Pinpoint the cell where the given text exists, returning its [X, Y] midpoint coordinate. 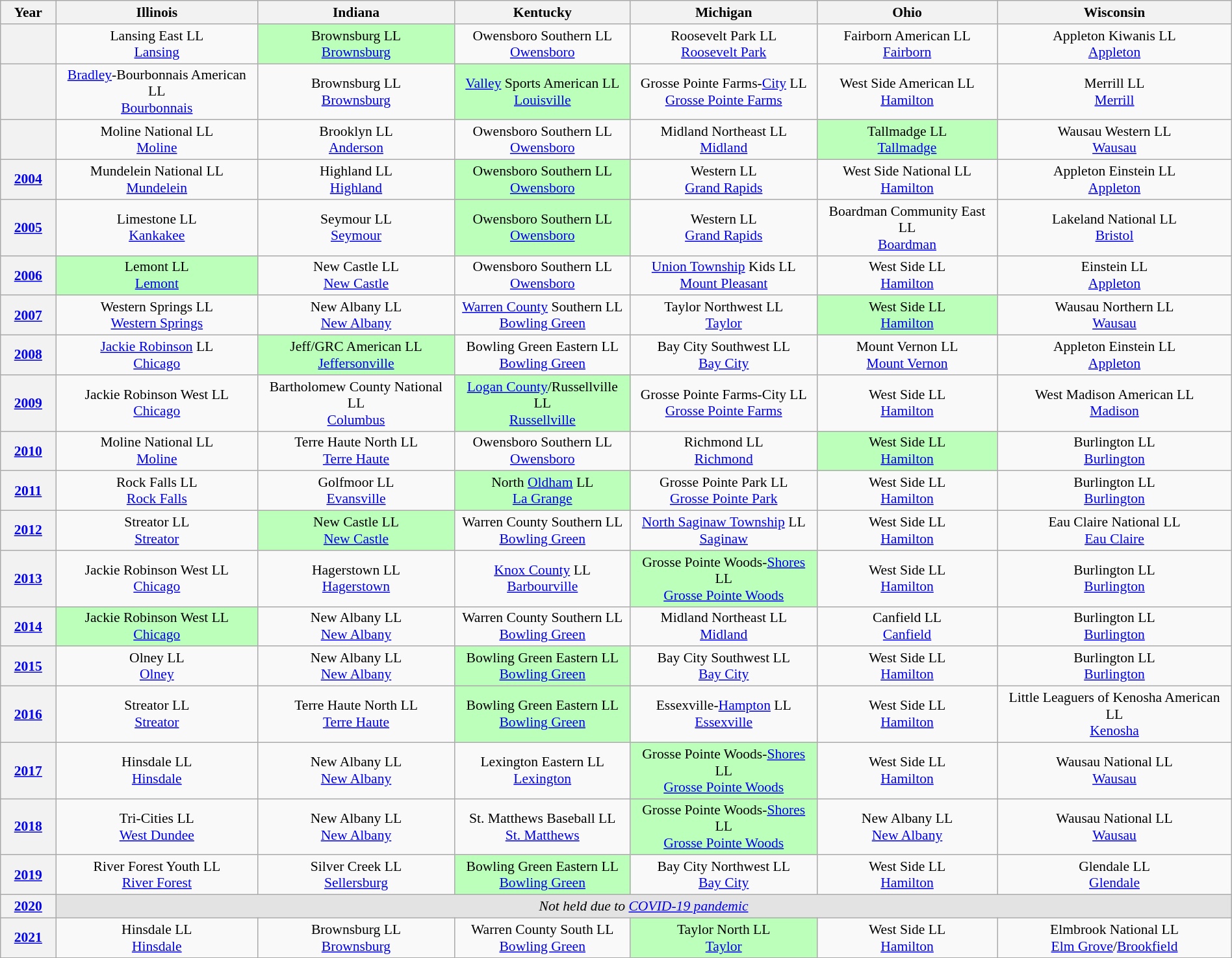
Lexington Eastern LLLexington [542, 771]
Richmond LLRichmond [724, 451]
Silver Creek LLSellersburg [356, 875]
Limestone LLKankakee [157, 227]
Eau Claire National LLEau Claire [1114, 530]
Elmbrook National LLElm Grove/Brookfield [1114, 937]
Mundelein National LLMundelein [157, 179]
Wausau Northern LLWausau [1114, 316]
2021 [29, 937]
Indiana [356, 12]
2014 [29, 627]
2006 [29, 276]
Jeff/GRC American LLJeffersonville [356, 355]
St. Matthews Baseball LLSt. Matthews [542, 827]
Tri-Cities LLWest Dundee [157, 827]
Olney LLOlney [157, 667]
2012 [29, 530]
Bay City Northwest LLBay City [724, 875]
Bartholomew County National LLColumbus [356, 403]
Appleton Kiwanis LLAppleton [1114, 44]
Seymour LLSeymour [356, 227]
2013 [29, 578]
Western Springs LLWestern Springs [157, 316]
Lakeland National LLBristol [1114, 227]
2019 [29, 875]
Highland LLHighland [356, 179]
Logan County/Russellville LLRussellville [542, 403]
Essexville-Hampton LLEssexville [724, 715]
Kentucky [542, 12]
Mount Vernon LLMount Vernon [907, 355]
Knox County LLBarbourville [542, 578]
2007 [29, 316]
Tallmadge LLTallmadge [907, 140]
Roosevelt Park LLRoosevelt Park [724, 44]
Einstein LLAppleton [1114, 276]
2005 [29, 227]
North Saginaw Township LLSaginaw [724, 530]
Bradley-Bourbonnais American LLBourbonnais [157, 92]
2016 [29, 715]
Taylor Northwest LLTaylor [724, 316]
Lansing East LLLansing [157, 44]
Golfmoor LLEvansville [356, 491]
Little Leaguers of Kenosha American LLKenosha [1114, 715]
Ohio [907, 12]
Michigan [724, 12]
2017 [29, 771]
Wisconsin [1114, 12]
West Side American LLHamilton [907, 92]
2015 [29, 667]
Fairborn American LLFairborn [907, 44]
Wausau Western LLWausau [1114, 140]
Taylor North LLTaylor [724, 937]
Brooklyn LLAnderson [356, 140]
Hagerstown LLHagerstown [356, 578]
Merrill LLMerrill [1114, 92]
Union Township Kids LLMount Pleasant [724, 276]
2011 [29, 491]
2018 [29, 827]
Rock Falls LLRock Falls [157, 491]
2020 [29, 907]
West Madison American LLMadison [1114, 403]
Boardman Community East LLBoardman [907, 227]
Glendale LLGlendale [1114, 875]
Jackie Robinson LLChicago [157, 355]
Valley Sports American LLLouisville [542, 92]
River Forest Youth LLRiver Forest [157, 875]
North Oldham LLLa Grange [542, 491]
West Side National LLHamilton [907, 179]
Canfield LLCanfield [907, 627]
Not held due to COVID-19 pandemic [643, 907]
2008 [29, 355]
2004 [29, 179]
2010 [29, 451]
2009 [29, 403]
Warren County South LLBowling Green [542, 937]
Lemont LLLemont [157, 276]
Grosse Pointe Park LLGrosse Pointe Park [724, 491]
Illinois [157, 12]
Year [29, 12]
